Find where the given text appears and provide that cell's center as [x, y] coordinate. 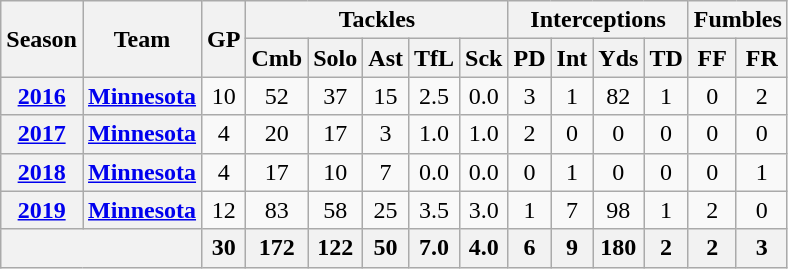
50 [386, 248]
52 [277, 96]
9 [572, 248]
FR [762, 58]
Yds [618, 58]
Cmb [277, 58]
GP [224, 39]
7.0 [434, 248]
172 [277, 248]
Team [142, 39]
82 [618, 96]
Int [572, 58]
4.0 [484, 248]
3.5 [434, 210]
30 [224, 248]
2018 [42, 172]
TD [666, 58]
PD [530, 58]
Season [42, 39]
2019 [42, 210]
Solo [336, 58]
Tackles [377, 20]
15 [386, 96]
98 [618, 210]
FF [712, 58]
TfL [434, 58]
2017 [42, 134]
58 [336, 210]
180 [618, 248]
83 [277, 210]
Interceptions [598, 20]
3.0 [484, 210]
122 [336, 248]
Ast [386, 58]
Sck [484, 58]
12 [224, 210]
Fumbles [738, 20]
20 [277, 134]
37 [336, 96]
6 [530, 248]
2016 [42, 96]
25 [386, 210]
2.5 [434, 96]
